Return [X, Y] of the center of cell containing provided text 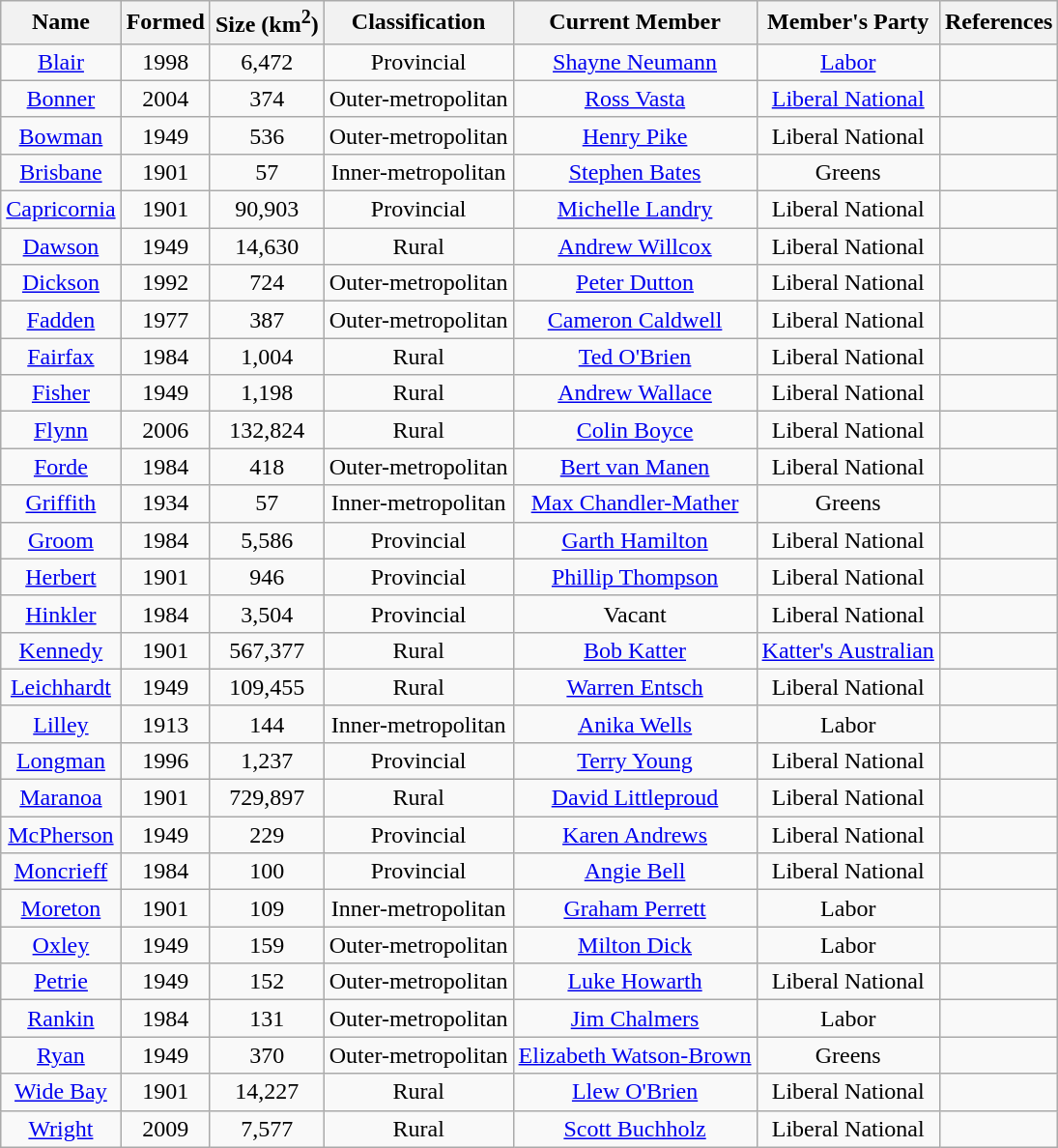
Name [61, 23]
Llew O'Brien [635, 1092]
Formed [165, 23]
Dickson [61, 283]
Forde [61, 467]
90,903 [267, 210]
Maranoa [61, 798]
Angie Bell [635, 872]
1913 [165, 724]
Garth Hamilton [635, 540]
1934 [165, 503]
Bert van Manen [635, 467]
1998 [165, 62]
Michelle Landry [635, 210]
109 [267, 908]
Stephen Bates [635, 172]
Ted O'Brien [635, 357]
Colin Boyce [635, 430]
Brisbane [61, 172]
536 [267, 135]
1992 [165, 283]
Blair [61, 62]
Capricornia [61, 210]
Bonner [61, 99]
Luke Howarth [635, 982]
Graham Perrett [635, 908]
Dawson [61, 246]
Jim Chalmers [635, 1019]
Henry Pike [635, 135]
729,897 [267, 798]
Moreton [61, 908]
Ross Vasta [635, 99]
Milton Dick [635, 945]
Cameron Caldwell [635, 320]
Oxley [61, 945]
David Littleproud [635, 798]
Bob Katter [635, 650]
1,004 [267, 357]
Herbert [61, 577]
Petrie [61, 982]
Shayne Neumann [635, 62]
724 [267, 283]
Leichhardt [61, 687]
5,586 [267, 540]
Max Chandler-Mather [635, 503]
Longman [61, 761]
Bowman [61, 135]
References [999, 23]
Fairfax [61, 357]
2009 [165, 1129]
Current Member [635, 23]
Anika Wells [635, 724]
2004 [165, 99]
McPherson [61, 835]
Griffith [61, 503]
109,455 [267, 687]
6,472 [267, 62]
Wide Bay [61, 1092]
Scott Buchholz [635, 1129]
132,824 [267, 430]
1,237 [267, 761]
Moncrieff [61, 872]
Fisher [61, 393]
1996 [165, 761]
418 [267, 467]
Katter's Australian [848, 650]
14,227 [267, 1092]
159 [267, 945]
Size (km2) [267, 23]
387 [267, 320]
229 [267, 835]
Hinkler [61, 614]
Rankin [61, 1019]
946 [267, 577]
1977 [165, 320]
2006 [165, 430]
Andrew Wallace [635, 393]
3,504 [267, 614]
Warren Entsch [635, 687]
Andrew Willcox [635, 246]
Karen Andrews [635, 835]
Ryan [61, 1055]
Vacant [635, 614]
100 [267, 872]
567,377 [267, 650]
Elizabeth Watson-Brown [635, 1055]
Lilley [61, 724]
152 [267, 982]
7,577 [267, 1129]
Wright [61, 1129]
131 [267, 1019]
370 [267, 1055]
Terry Young [635, 761]
1,198 [267, 393]
14,630 [267, 246]
Member's Party [848, 23]
Groom [61, 540]
Phillip Thompson [635, 577]
Kennedy [61, 650]
Peter Dutton [635, 283]
Fadden [61, 320]
Flynn [61, 430]
144 [267, 724]
Classification [418, 23]
374 [267, 99]
